From the cell containing the given text, extract its center point as (X, Y) coordinate. 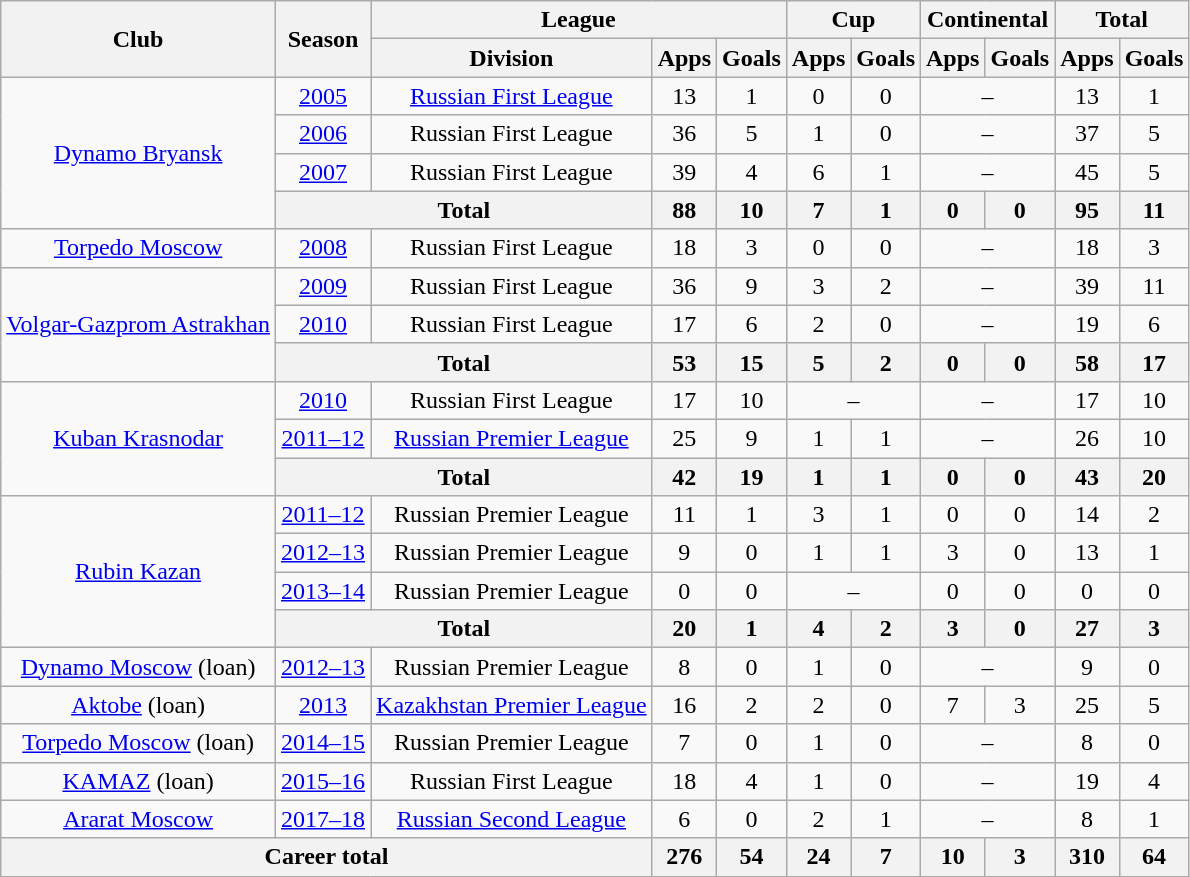
2017–18 (322, 819)
2009 (322, 286)
58 (1087, 362)
14 (1087, 515)
2013–14 (322, 591)
Russian Second League (512, 819)
2008 (322, 248)
37 (1087, 134)
Cup (853, 20)
276 (684, 857)
Season (322, 39)
27 (1087, 629)
Volgar-Gazprom Astrakhan (138, 324)
53 (684, 362)
45 (1087, 172)
2015–16 (322, 781)
Club (138, 39)
Kazakhstan Premier League (512, 705)
Aktobe (loan) (138, 705)
310 (1087, 857)
43 (1087, 477)
Dynamo Bryansk (138, 153)
26 (1087, 438)
Ararat Moscow (138, 819)
42 (684, 477)
2013 (322, 705)
Division (512, 58)
Torpedo Moscow (138, 248)
15 (752, 362)
88 (684, 210)
Rubin Kazan (138, 572)
2005 (322, 96)
League (579, 20)
2014–15 (322, 743)
Career total (326, 857)
2007 (322, 172)
54 (752, 857)
2006 (322, 134)
16 (684, 705)
24 (818, 857)
Continental (988, 20)
95 (1087, 210)
Kuban Krasnodar (138, 438)
64 (1154, 857)
KAMAZ (loan) (138, 781)
Dynamo Moscow (loan) (138, 667)
Torpedo Moscow (loan) (138, 743)
